For the text-containing cell, return its midpoint in [X, Y] coordinate format. 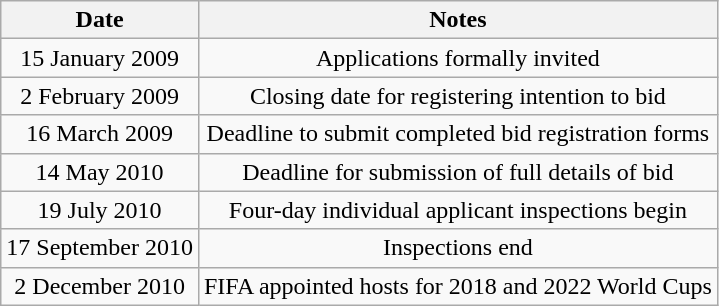
Deadline to submit completed bid registration forms [458, 134]
Date [100, 20]
Inspections end [458, 248]
15 January 2009 [100, 58]
19 July 2010 [100, 210]
16 March 2009 [100, 134]
Four-day individual applicant inspections begin [458, 210]
Closing date for registering intention to bid [458, 96]
2 February 2009 [100, 96]
Deadline for submission of full details of bid [458, 172]
FIFA appointed hosts for 2018 and 2022 World Cups [458, 286]
Applications formally invited [458, 58]
17 September 2010 [100, 248]
Notes [458, 20]
14 May 2010 [100, 172]
2 December 2010 [100, 286]
